Find where the given text appears and provide that cell's center as (X, Y) coordinate. 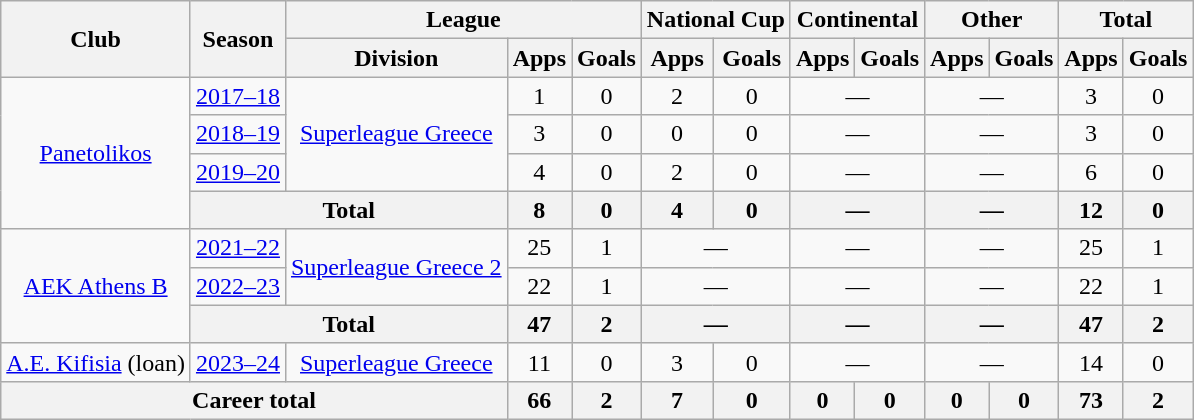
2017–18 (238, 96)
Panetolikos (96, 153)
11 (539, 362)
Season (238, 39)
7 (677, 400)
14 (1091, 362)
2019–20 (238, 172)
National Cup (716, 20)
73 (1091, 400)
8 (539, 210)
Club (96, 39)
Other (992, 20)
2018–19 (238, 134)
Division (396, 58)
2021–22 (238, 248)
12 (1091, 210)
Superleague Greece 2 (396, 267)
2022–23 (238, 286)
6 (1091, 172)
2023–24 (238, 362)
A.E. Kifisia (loan) (96, 362)
Career total (254, 400)
Continental (857, 20)
League (463, 20)
66 (539, 400)
AEK Athens B (96, 286)
